Return the [X, Y] coordinate for the center point of the cell that contains the specified text.  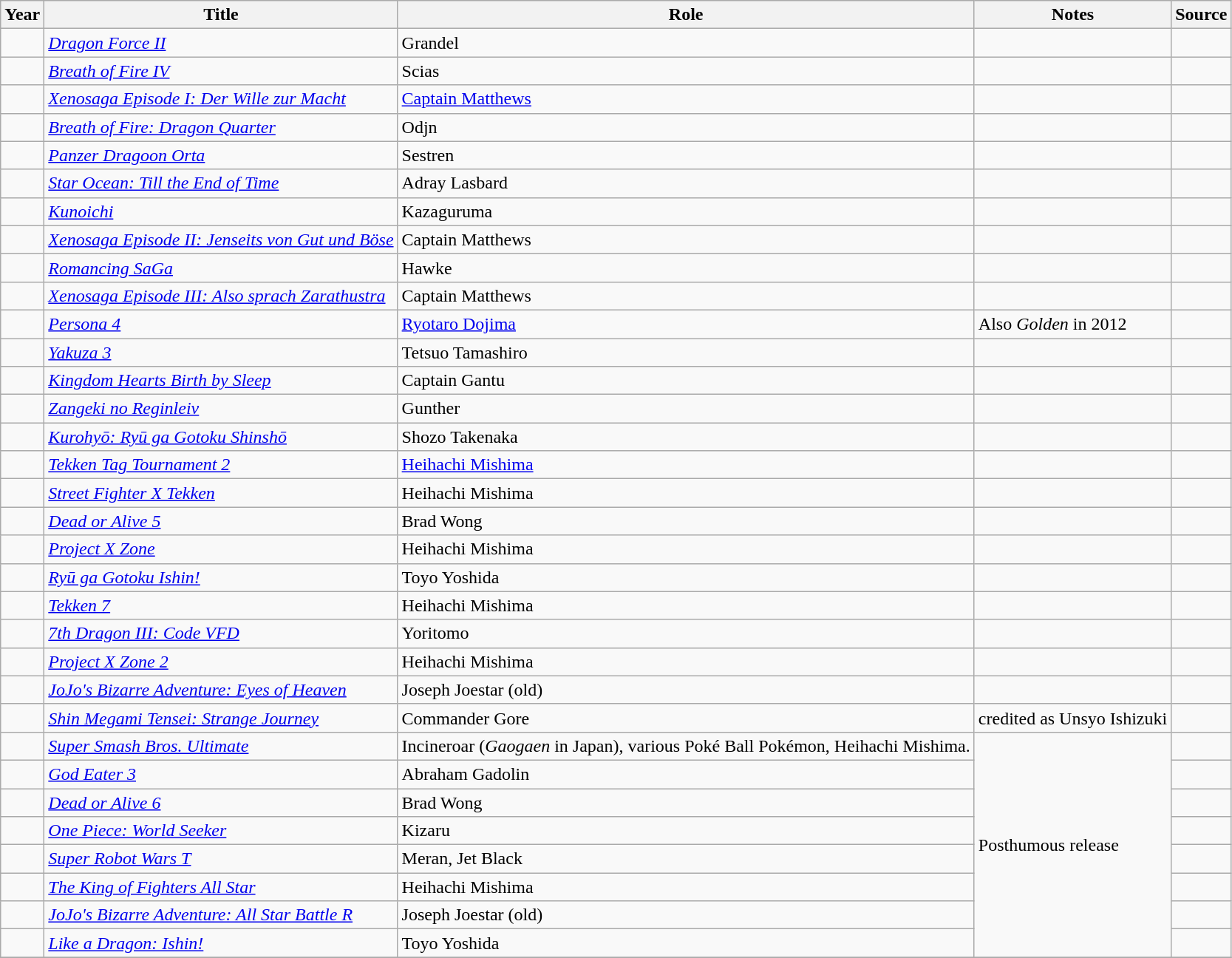
Sestren [686, 155]
Grandel [686, 43]
Shin Megami Tensei: Strange Journey [221, 718]
credited as Unsyo Ishizuki [1072, 718]
Title [221, 15]
God Eater 3 [221, 774]
Yoritomo [686, 633]
One Piece: World Seeker [221, 831]
Notes [1072, 15]
Posthumous release [1072, 844]
Abraham Gadolin [686, 774]
Super Smash Bros. Ultimate [221, 746]
Project X Zone [221, 549]
Odjn [686, 127]
Captain Gantu [686, 381]
Hawke [686, 268]
Tetsuo Tamashiro [686, 353]
Ryotaro Dojima [686, 324]
Kazaguruma [686, 211]
Project X Zone 2 [221, 662]
Dead or Alive 5 [221, 521]
Breath of Fire: Dragon Quarter [221, 127]
JoJo's Bizarre Adventure: Eyes of Heaven [221, 690]
Yakuza 3 [221, 353]
Tekken 7 [221, 605]
JoJo's Bizarre Adventure: All Star Battle R [221, 915]
Scias [686, 71]
Adray Lasbard [686, 183]
Source [1202, 15]
Incineroar (Gaogaen in Japan), various Poké Ball Pokémon, Heihachi Mishima. [686, 746]
Xenosaga Episode I: Der Wille zur Macht [221, 99]
Kurohyō: Ryū ga Gotoku Shinshō [221, 437]
Dead or Alive 6 [221, 802]
Year [22, 15]
Kunoichi [221, 211]
Street Fighter X Tekken [221, 493]
Romancing SaGa [221, 268]
Breath of Fire IV [221, 71]
Commander Gore [686, 718]
Super Robot Wars T [221, 859]
Like a Dragon: Ishin! [221, 943]
Zangeki no Reginleiv [221, 409]
Dragon Force II [221, 43]
Kingdom Hearts Birth by Sleep [221, 381]
7th Dragon III: Code VFD [221, 633]
Xenosaga Episode II: Jenseits von Gut und Böse [221, 239]
Ryū ga Gotoku Ishin! [221, 577]
Gunther [686, 409]
Xenosaga Episode III: Also sprach Zarathustra [221, 296]
Role [686, 15]
Panzer Dragoon Orta [221, 155]
Tekken Tag Tournament 2 [221, 465]
Persona 4 [221, 324]
Meran, Jet Black [686, 859]
Kizaru [686, 831]
Also Golden in 2012 [1072, 324]
Shozo Takenaka [686, 437]
Star Ocean: Till the End of Time [221, 183]
The King of Fighters All Star [221, 887]
